Pinpoint the cell where the given text exists, returning its (x, y) midpoint coordinate. 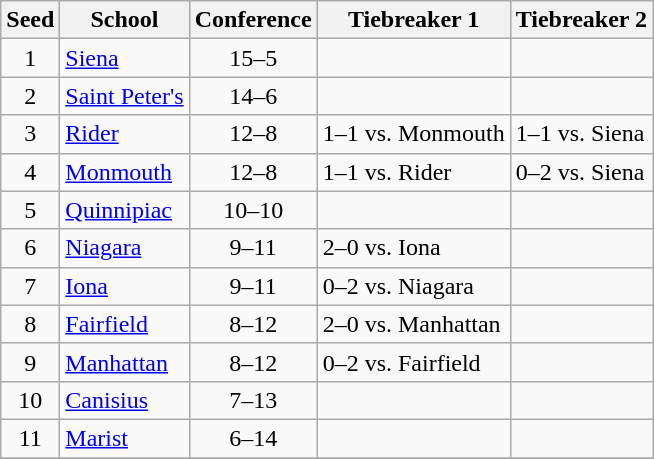
Quinnipiac (124, 210)
1–1 vs. Siena (581, 134)
Tiebreaker 2 (581, 20)
4 (30, 172)
0–2 vs. Niagara (414, 286)
10 (30, 400)
Niagara (124, 248)
14–6 (253, 96)
Siena (124, 58)
2 (30, 96)
8 (30, 324)
0–2 vs. Siena (581, 172)
Fairfield (124, 324)
Saint Peter's (124, 96)
3 (30, 134)
7 (30, 286)
11 (30, 438)
5 (30, 210)
0–2 vs. Fairfield (414, 362)
Conference (253, 20)
15–5 (253, 58)
Manhattan (124, 362)
6–14 (253, 438)
2–0 vs. Manhattan (414, 324)
Tiebreaker 1 (414, 20)
Rider (124, 134)
1 (30, 58)
Marist (124, 438)
6 (30, 248)
10–10 (253, 210)
1–1 vs. Monmouth (414, 134)
9 (30, 362)
School (124, 20)
Monmouth (124, 172)
7–13 (253, 400)
2–0 vs. Iona (414, 248)
Seed (30, 20)
Canisius (124, 400)
1–1 vs. Rider (414, 172)
Iona (124, 286)
